Determine the (X, Y) coordinate at the center of the cell enclosing the given text.  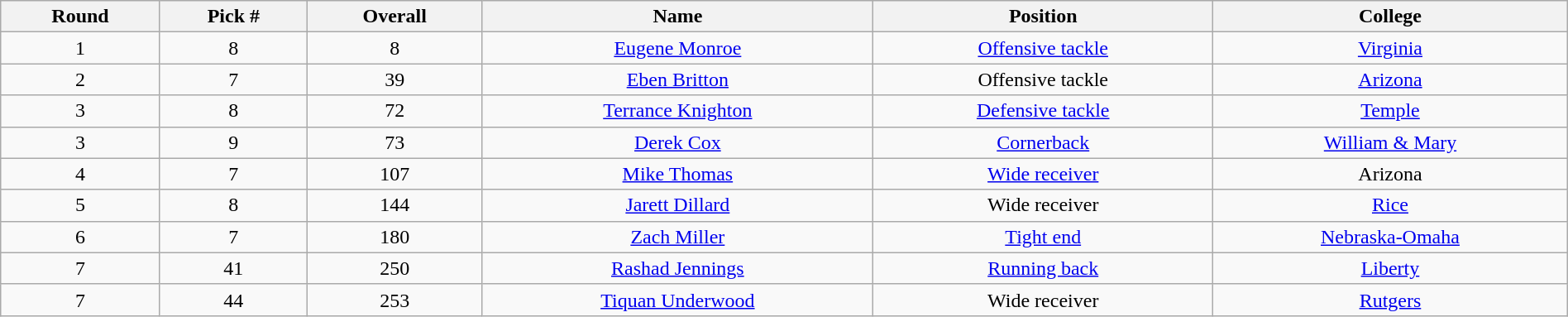
Jarett Dillard (678, 205)
Zach Miller (678, 237)
Pick # (233, 17)
44 (233, 300)
Eugene Monroe (678, 48)
Mike Thomas (678, 174)
144 (394, 205)
Virginia (1391, 48)
Tiquan Underwood (678, 300)
Cornerback (1044, 142)
Rutgers (1391, 300)
William & Mary (1391, 142)
Round (81, 17)
Temple (1391, 111)
Name (678, 17)
73 (394, 142)
250 (394, 268)
Defensive tackle (1044, 111)
Running back (1044, 268)
Liberty (1391, 268)
Rice (1391, 205)
180 (394, 237)
Overall (394, 17)
Nebraska-Omaha (1391, 237)
Tight end (1044, 237)
Position (1044, 17)
107 (394, 174)
72 (394, 111)
Terrance Knighton (678, 111)
College (1391, 17)
39 (394, 79)
Derek Cox (678, 142)
41 (233, 268)
9 (233, 142)
Rashad Jennings (678, 268)
4 (81, 174)
Eben Britton (678, 79)
2 (81, 79)
6 (81, 237)
1 (81, 48)
5 (81, 205)
253 (394, 300)
